Provide the (x, y) coordinate of the cell's center where the given text is located.  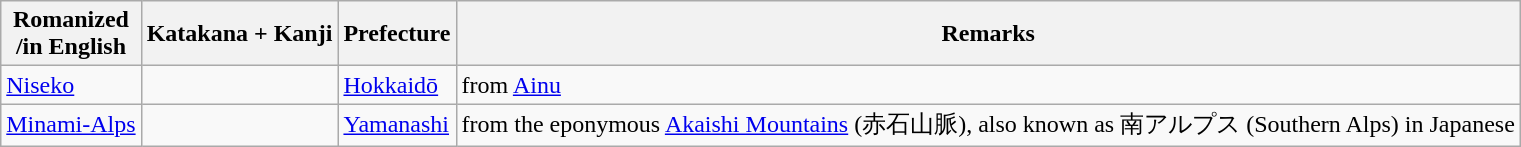
Remarks (988, 34)
Niseko (71, 85)
Prefecture (397, 34)
Katakana + Kanji (240, 34)
from the eponymous Akaishi Mountains (赤石山脈), also known as 南アルプス (Southern Alps) in Japanese (988, 126)
Minami-Alps (71, 126)
Romanized/in English (71, 34)
Hokkaidō (397, 85)
from Ainu (988, 85)
Yamanashi (397, 126)
